Pinpoint the cell where the given text exists, returning its (x, y) midpoint coordinate. 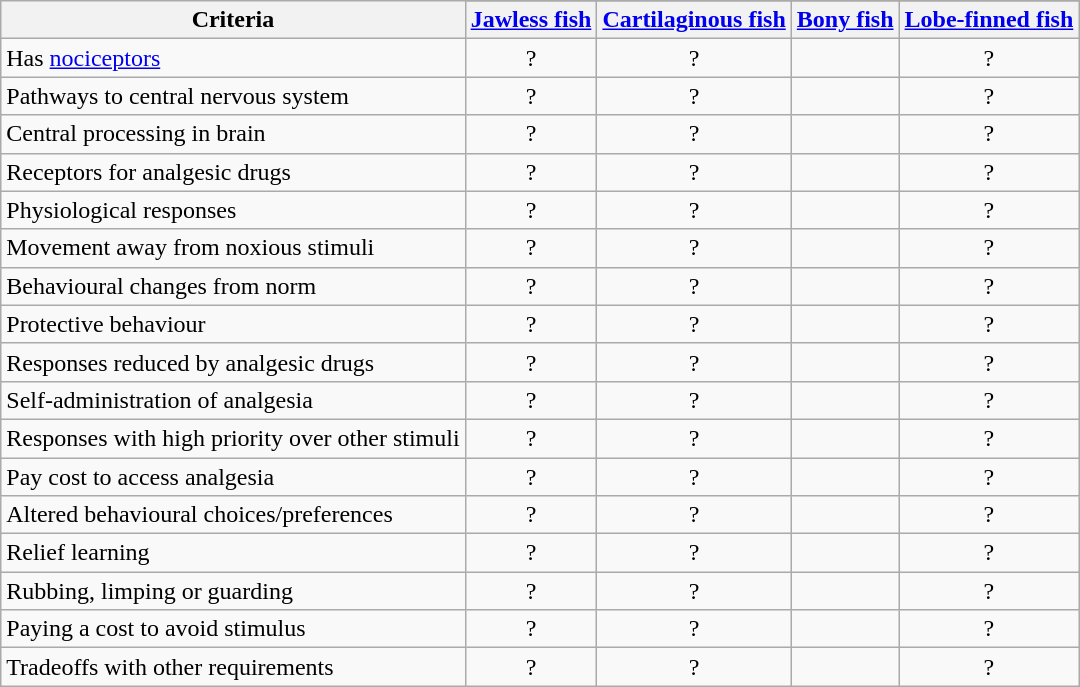
Paying a cost to avoid stimulus (233, 629)
Criteria (233, 20)
Responses with high priority over other stimuli (233, 438)
Relief learning (233, 553)
Tradeoffs with other requirements (233, 667)
Self-administration of analgesia (233, 400)
Pay cost to access analgesia (233, 477)
Central processing in brain (233, 134)
Cartilaginous fish (694, 20)
Physiological responses (233, 210)
Lobe-finned fish (989, 20)
Behavioural changes from norm (233, 286)
Has nociceptors (233, 58)
Bony fish (845, 20)
Altered behavioural choices/preferences (233, 515)
Receptors for analgesic drugs (233, 172)
Movement away from noxious stimuli (233, 248)
Responses reduced by analgesic drugs (233, 362)
Pathways to central nervous system (233, 96)
Protective behaviour (233, 324)
Jawless fish (531, 20)
Rubbing, limping or guarding (233, 591)
